For the text-containing cell, return its midpoint in [X, Y] coordinate format. 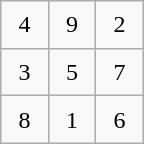
8 [24, 120]
6 [120, 120]
2 [120, 24]
3 [24, 72]
7 [120, 72]
1 [72, 120]
4 [24, 24]
5 [72, 72]
9 [72, 24]
